Search for the cell housing the specified text and yield its [X, Y] center coordinate. 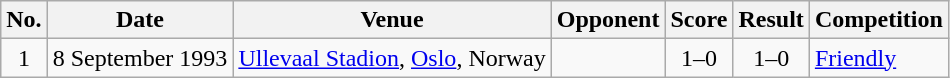
Friendly [878, 58]
1 [24, 58]
Date [140, 20]
Ullevaal Stadion, Oslo, Norway [392, 58]
Opponent [608, 20]
8 September 1993 [140, 58]
Score [699, 20]
Competition [878, 20]
No. [24, 20]
Venue [392, 20]
Result [771, 20]
